Scan for the cell matching the given text and deliver its (X, Y) coordinate at center. 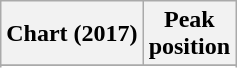
Chart (2017) (72, 34)
Peakposition (189, 34)
